Provide the (X, Y) coordinate of the cell's center where the given text is located.  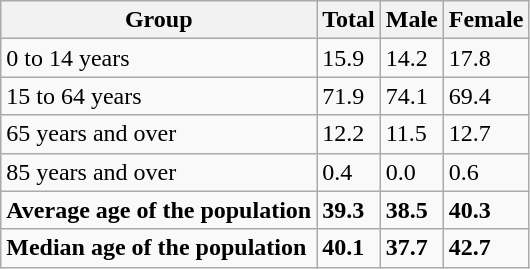
37.7 (412, 248)
38.5 (412, 210)
Total (349, 20)
Male (412, 20)
0.0 (412, 172)
40.1 (349, 248)
Median age of the population (159, 248)
12.7 (486, 134)
0.4 (349, 172)
11.5 (412, 134)
Female (486, 20)
12.2 (349, 134)
74.1 (412, 96)
Group (159, 20)
69.4 (486, 96)
Average age of the population (159, 210)
0 to 14 years (159, 58)
71.9 (349, 96)
42.7 (486, 248)
0.6 (486, 172)
15 to 64 years (159, 96)
85 years and over (159, 172)
14.2 (412, 58)
15.9 (349, 58)
40.3 (486, 210)
39.3 (349, 210)
17.8 (486, 58)
65 years and over (159, 134)
